For the text-containing cell, return its midpoint in [X, Y] coordinate format. 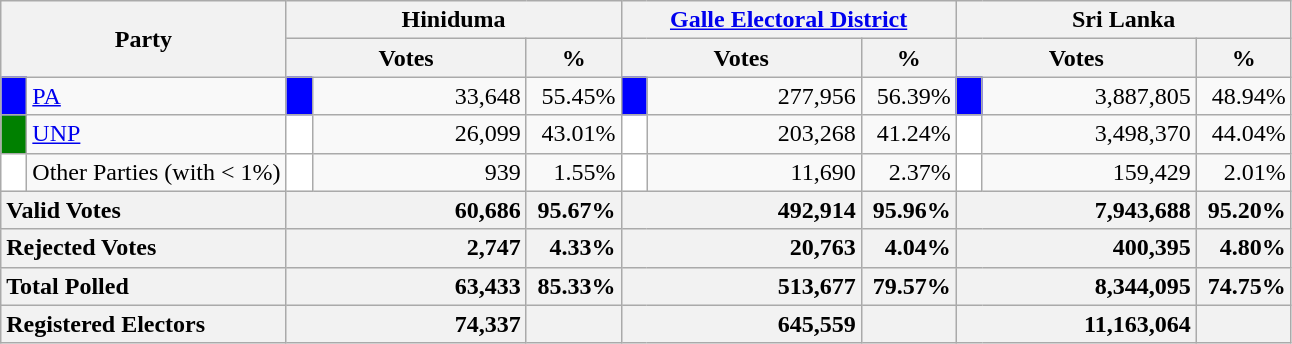
2,747 [406, 248]
11,690 [754, 172]
Registered Electors [144, 324]
203,268 [754, 134]
UNP [156, 134]
Sri Lanka [1124, 20]
56.39% [908, 96]
8,344,095 [1076, 286]
400,395 [1076, 248]
Other Parties (with < 1%) [156, 172]
939 [419, 172]
85.33% [574, 286]
Total Polled [144, 286]
Rejected Votes [144, 248]
3,887,805 [1089, 96]
4.33% [574, 248]
33,648 [419, 96]
44.04% [1244, 134]
Galle Electoral District [788, 20]
41.24% [908, 134]
79.57% [908, 286]
20,763 [741, 248]
55.45% [574, 96]
7,943,688 [1076, 210]
Valid Votes [144, 210]
95.96% [908, 210]
63,433 [406, 286]
26,099 [419, 134]
4.80% [1244, 248]
PA [156, 96]
2.37% [908, 172]
60,686 [406, 210]
Party [144, 39]
4.04% [908, 248]
492,914 [741, 210]
43.01% [574, 134]
3,498,370 [1089, 134]
1.55% [574, 172]
48.94% [1244, 96]
Hiniduma [454, 20]
74.75% [1244, 286]
277,956 [754, 96]
645,559 [741, 324]
11,163,064 [1076, 324]
159,429 [1089, 172]
74,337 [406, 324]
95.67% [574, 210]
95.20% [1244, 210]
2.01% [1244, 172]
513,677 [741, 286]
